Identify which cell holds the provided text, then report its [x, y] central coordinate. 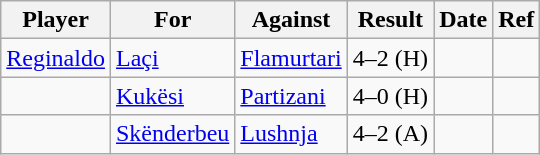
Ref [516, 20]
Player [56, 20]
Reginaldo [56, 58]
4–2 (H) [390, 58]
For [172, 20]
Kukësi [172, 96]
Partizani [291, 96]
Lushnja [291, 134]
4–0 (H) [390, 96]
Result [390, 20]
4–2 (A) [390, 134]
Skënderbeu [172, 134]
Laçi [172, 58]
Against [291, 20]
Date [464, 20]
Flamurtari [291, 58]
